Output the [X, Y] coordinate of the center of the cell containing the given text.  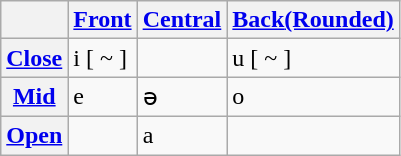
u [ ~ ] [313, 58]
Close [34, 58]
a [182, 135]
e [102, 97]
Back(Rounded) [313, 20]
i [ ~ ] [102, 58]
Open [34, 135]
Mid [34, 97]
ə [182, 97]
Front [102, 20]
Central [182, 20]
o [313, 97]
